Output the (X, Y) coordinate of the center of the cell containing the given text.  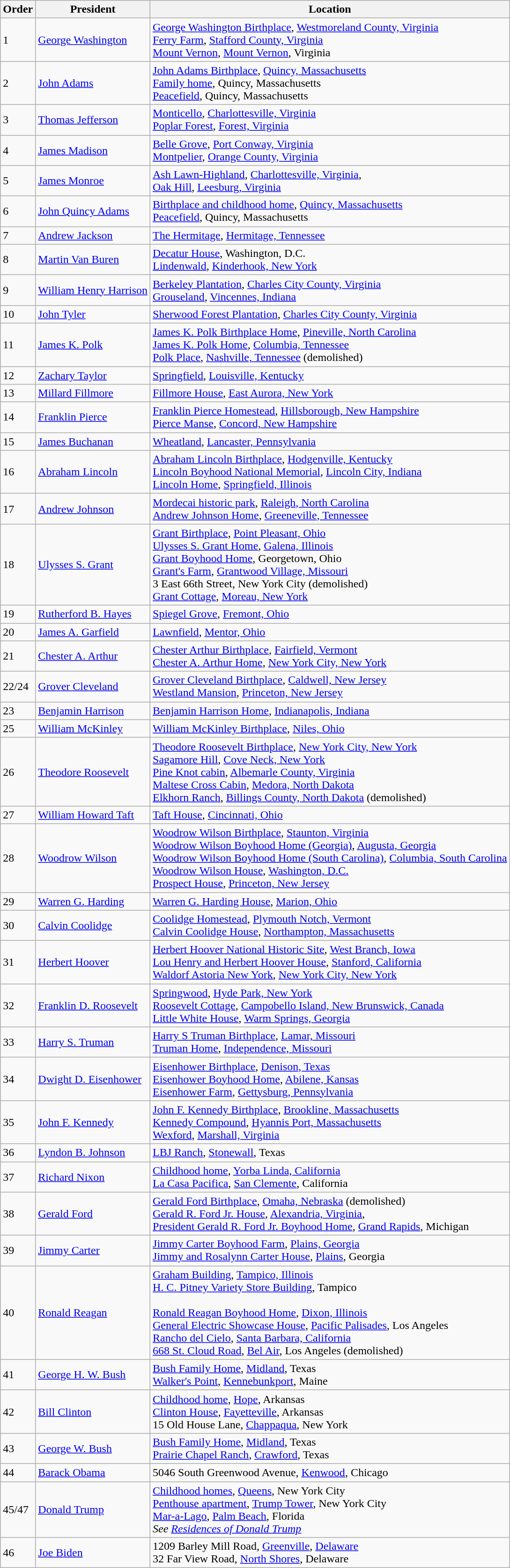
2 (18, 83)
Bush Family Home, Midland, TexasPrairie Chapel Ranch, Crawford, Texas (330, 1448)
Decatur House, Washington, D.C.Lindenwald, Kinderhook, New York (330, 260)
41 (18, 1374)
James Madison (93, 150)
William Henry Harrison (93, 290)
John F. Kennedy Birthplace, Brookline, MassachusettsKennedy Compound, Hyannis Port, MassachusettsWexford, Marshall, Virginia (330, 1122)
18 (18, 564)
27 (18, 815)
Jimmy Carter (93, 1251)
34 (18, 1079)
28 (18, 858)
Benjamin Harrison (93, 711)
23 (18, 711)
21 (18, 656)
Spiegel Grove, Fremont, Ohio (330, 614)
29 (18, 901)
The Hermitage, Hermitage, Tennessee (330, 235)
33 (18, 1043)
37 (18, 1177)
Ronald Reagan (93, 1313)
John F. Kennedy (93, 1122)
Thomas Jefferson (93, 120)
Martin Van Buren (93, 260)
Harry S. Truman (93, 1043)
7 (18, 235)
12 (18, 375)
Abraham Lincoln (93, 472)
Grover Cleveland (93, 686)
James Buchanan (93, 442)
Barack Obama (93, 1472)
Chester Arthur Birthplace, Fairfield, VermontChester A. Arthur Home, New York City, New York (330, 656)
31 (18, 962)
Taft House, Cincinnati, Ohio (330, 815)
George Washington Birthplace, Westmoreland County, VirginiaFerry Farm, Stafford County, VirginiaMount Vernon, Mount Vernon, Virginia (330, 40)
Lyndon B. Johnson (93, 1153)
Location (330, 9)
Eisenhower Birthplace, Denison, Texas Eisenhower Boyhood Home, Abilene, Kansas Eisenhower Farm, Gettysburg, Pennsylvania (330, 1079)
20 (18, 632)
Franklin Pierce (93, 417)
John Quincy Adams (93, 211)
11 (18, 345)
25 (18, 728)
Dwight D. Eisenhower (93, 1079)
Millard Fillmore (93, 393)
Chester A. Arthur (93, 656)
John Tyler (93, 314)
Mordecai historic park, Raleigh, North CarolinaAndrew Johnson Home, Greeneville, Tennessee (330, 509)
22/24 (18, 686)
William McKinley Birthplace, Niles, Ohio (330, 728)
Belle Grove, Port Conway, VirginiaMontpelier, Orange County, Virginia (330, 150)
9 (18, 290)
President (93, 9)
Theodore Roosevelt (93, 772)
14 (18, 417)
5 (18, 181)
Richard Nixon (93, 1177)
44 (18, 1472)
Bill Clinton (93, 1411)
Jimmy Carter Boyhood Farm, Plains, GeorgiaJimmy and Rosalynn Carter House, Plains, Georgia (330, 1251)
Andrew Jackson (93, 235)
Lawnfield, Mentor, Ohio (330, 632)
Woodrow Wilson (93, 858)
Sherwood Forest Plantation, Charles City County, Virginia (330, 314)
Franklin Pierce Homestead, Hillsborough, New HampshirePierce Manse, Concord, New Hampshire (330, 417)
Childhood homes, Queens, New York CityPenthouse apartment, Trump Tower, New York CityMar-a-Lago, Palm Beach, FloridaSee Residences of Donald Trump (330, 1509)
32 (18, 1005)
8 (18, 260)
Andrew Johnson (93, 509)
Zachary Taylor (93, 375)
Ulysses S. Grant (93, 564)
Joe Biden (93, 1553)
38 (18, 1214)
13 (18, 393)
40 (18, 1313)
42 (18, 1411)
4 (18, 150)
John Adams (93, 83)
Benjamin Harrison Home, Indianapolis, Indiana (330, 711)
Order (18, 9)
Abraham Lincoln Birthplace, Hodgenville, KentuckyLincoln Boyhood National Memorial, Lincoln City, IndianaLincoln Home, Springfield, Illinois (330, 472)
1 (18, 40)
30 (18, 925)
Wheatland, Lancaster, Pennsylvania (330, 442)
Childhood home, Hope, ArkansasClinton House, Fayetteville, Arkansas15 Old House Lane, Chappaqua, New York (330, 1411)
Donald Trump (93, 1509)
Fillmore House, East Aurora, New York (330, 393)
16 (18, 472)
26 (18, 772)
William Howard Taft (93, 815)
Bush Family Home, Midland, TexasWalker's Point, Kennebunkport, Maine (330, 1374)
39 (18, 1251)
Franklin D. Roosevelt (93, 1005)
Coolidge Homestead, Plymouth Notch, VermontCalvin Coolidge House, Northampton, Massachusetts (330, 925)
Birthplace and childhood home, Quincy, MassachusettsPeacefield, Quincy, Massachusetts (330, 211)
3 (18, 120)
Ash Lawn-Highland, Charlottesville, Virginia,Oak Hill, Leesburg, Virginia (330, 181)
17 (18, 509)
Calvin Coolidge (93, 925)
6 (18, 211)
Warren G. Harding House, Marion, Ohio (330, 901)
LBJ Ranch, Stonewall, Texas (330, 1153)
Warren G. Harding (93, 901)
1209 Barley Mill Road, Greenville, Delaware32 Far View Road, North Shores, Delaware (330, 1553)
Monticello, Charlottesville, VirginiaPoplar Forest, Forest, Virginia (330, 120)
Harry S Truman Birthplace, Lamar, Missouri Truman Home, Independence, Missouri (330, 1043)
19 (18, 614)
Springfield, Louisville, Kentucky (330, 375)
George Washington (93, 40)
Herbert Hoover (93, 962)
Grover Cleveland Birthplace, Caldwell, New JerseyWestland Mansion, Princeton, New Jersey (330, 686)
James K. Polk (93, 345)
Springwood, Hyde Park, New YorkRoosevelt Cottage, Campobello Island, New Brunswick, CanadaLittle White House, Warm Springs, Georgia (330, 1005)
43 (18, 1448)
James Monroe (93, 181)
45/47 (18, 1509)
Berkeley Plantation, Charles City County, VirginiaGrouseland, Vincennes, Indiana (330, 290)
15 (18, 442)
36 (18, 1153)
George W. Bush (93, 1448)
Gerald Ford (93, 1214)
Rutherford B. Hayes (93, 614)
46 (18, 1553)
John Adams Birthplace, Quincy, MassachusettsFamily home, Quincy, MassachusettsPeacefield, Quincy, Massachusetts (330, 83)
James K. Polk Birthplace Home, Pineville, North CarolinaJames K. Polk Home, Columbia, TennesseePolk Place, Nashville, Tennessee (demolished) (330, 345)
35 (18, 1122)
10 (18, 314)
James A. Garfield (93, 632)
Childhood home, Yorba Linda, CaliforniaLa Casa Pacifica, San Clemente, California (330, 1177)
5046 South Greenwood Avenue, Kenwood, Chicago (330, 1472)
George H. W. Bush (93, 1374)
William McKinley (93, 728)
